Extract the [X, Y] coordinate from the center of the cell holding the provided text.  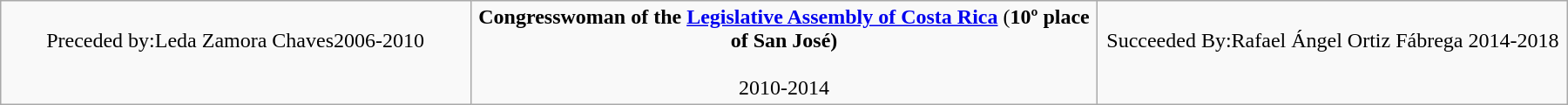
Succeeded By:Rafael Ángel Ortiz Fábrega 2014-2018 [1333, 52]
Congresswoman of the Legislative Assembly of Costa Rica (10º place of San José)2010-2014 [784, 52]
Preceded by:Leda Zamora Chaves2006-2010 [235, 52]
